Detect which cell encompasses the target text, then output its [X, Y] center coordinate. 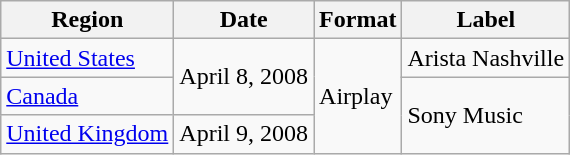
Format [358, 20]
United States [88, 58]
Canada [88, 96]
April 9, 2008 [244, 134]
Date [244, 20]
April 8, 2008 [244, 77]
Label [486, 20]
Sony Music [486, 115]
United Kingdom [88, 134]
Arista Nashville [486, 58]
Region [88, 20]
Airplay [358, 96]
